Extract the (X, Y) coordinate from the center of the cell holding the provided text.  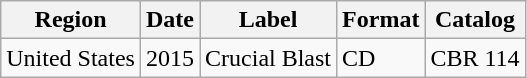
2015 (170, 58)
Format (381, 20)
Date (170, 20)
Label (268, 20)
Crucial Blast (268, 58)
United States (71, 58)
Catalog (475, 20)
CD (381, 58)
CBR 114 (475, 58)
Region (71, 20)
